Find where the given text appears and provide that cell's center as (X, Y) coordinate. 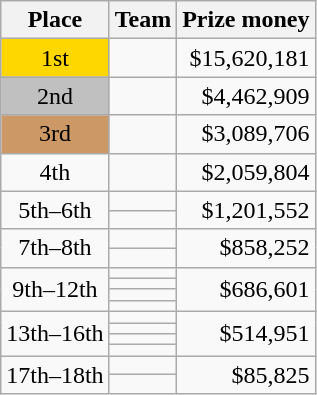
$514,951 (246, 333)
$858,252 (246, 248)
Team (143, 20)
$3,089,706 (246, 134)
7th–8th (55, 248)
17th–18th (55, 375)
$686,601 (246, 289)
$1,201,552 (246, 210)
3rd (55, 134)
13th–16th (55, 333)
9th–12th (55, 289)
4th (55, 172)
5th–6th (55, 210)
1st (55, 58)
$15,620,181 (246, 58)
$2,059,804 (246, 172)
Place (55, 20)
Prize money (246, 20)
$85,825 (246, 375)
2nd (55, 96)
$4,462,909 (246, 96)
